Output the [x, y] coordinate of the center of the cell containing the given text.  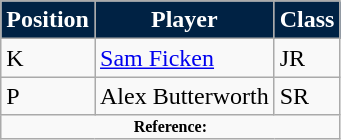
Sam Ficken [184, 58]
Position [48, 20]
SR [307, 96]
Class [307, 20]
Alex Butterworth [184, 96]
Reference: [170, 127]
K [48, 58]
Player [184, 20]
JR [307, 58]
P [48, 96]
